Provide the [x, y] coordinate of the cell's center where the given text is located.  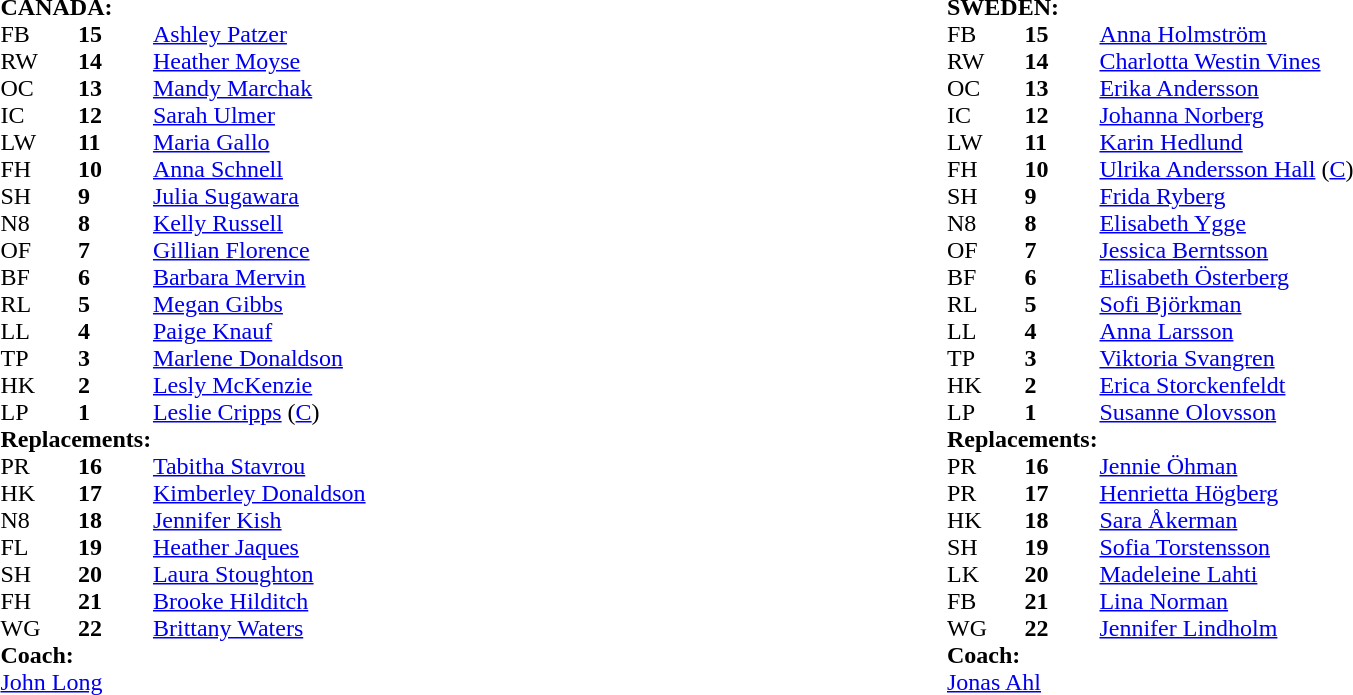
Mandy Marchak [350, 88]
Kimberley Donaldson [350, 494]
Replacements: [470, 440]
Tabitha Stavrou [350, 466]
Julia Sugawara [350, 196]
Ashley Patzer [350, 34]
Sarah Ulmer [350, 116]
Lesly McKenzie [350, 386]
FL [38, 548]
Megan Gibbs [350, 304]
John Long [470, 682]
Laura Stoughton [350, 574]
Coach: [470, 656]
Brittany Waters [350, 628]
Barbara Mervin [350, 278]
Brooke Hilditch [350, 602]
Jennifer Kish [350, 520]
Heather Moyse [350, 62]
Heather Jaques [350, 548]
Leslie Cripps (C) [350, 412]
Gillian Florence [350, 250]
Marlene Donaldson [350, 358]
Maria Gallo [350, 142]
Paige Knauf [350, 332]
Anna Schnell [350, 170]
Kelly Russell [350, 224]
LK [986, 574]
